Output the [X, Y] coordinate of the center of the cell containing the given text.  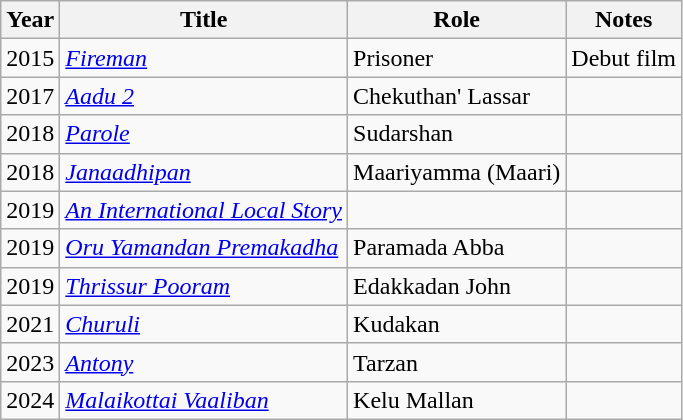
Janaadhipan [204, 172]
2015 [30, 58]
Kudakan [457, 324]
Edakkadan John [457, 286]
Title [204, 20]
Sudarshan [457, 134]
Notes [624, 20]
Malaikottai Vaaliban [204, 400]
Debut film [624, 58]
Churuli [204, 324]
Chekuthan' Lassar [457, 96]
Tarzan [457, 362]
2017 [30, 96]
Paramada Abba [457, 248]
Kelu Mallan [457, 400]
An International Local Story [204, 210]
Oru Yamandan Premakadha [204, 248]
Role [457, 20]
Parole [204, 134]
Aadu 2 [204, 96]
2023 [30, 362]
2021 [30, 324]
Antony [204, 362]
2024 [30, 400]
Prisoner [457, 58]
Fireman [204, 58]
Year [30, 20]
Maariyamma (Maari) [457, 172]
Thrissur Pooram [204, 286]
